Return [x, y] of the center of cell containing provided text 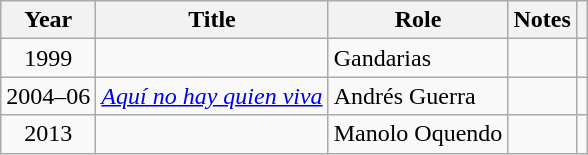
Notes [542, 20]
Role [418, 20]
2004–06 [48, 96]
Andrés Guerra [418, 96]
Manolo Oquendo [418, 134]
Year [48, 20]
Aquí no hay quien viva [212, 96]
Title [212, 20]
2013 [48, 134]
1999 [48, 58]
Gandarias [418, 58]
